Detect which cell encompasses the target text, then output its [x, y] center coordinate. 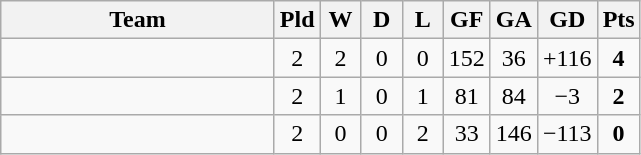
Pts [618, 20]
W [340, 20]
GD [567, 20]
4 [618, 58]
D [382, 20]
L [422, 20]
36 [514, 58]
−113 [567, 134]
GA [514, 20]
81 [466, 96]
Pld [297, 20]
−3 [567, 96]
Team [138, 20]
+116 [567, 58]
84 [514, 96]
152 [466, 58]
GF [466, 20]
33 [466, 134]
146 [514, 134]
